Detect which cell encompasses the target text, then output its (X, Y) center coordinate. 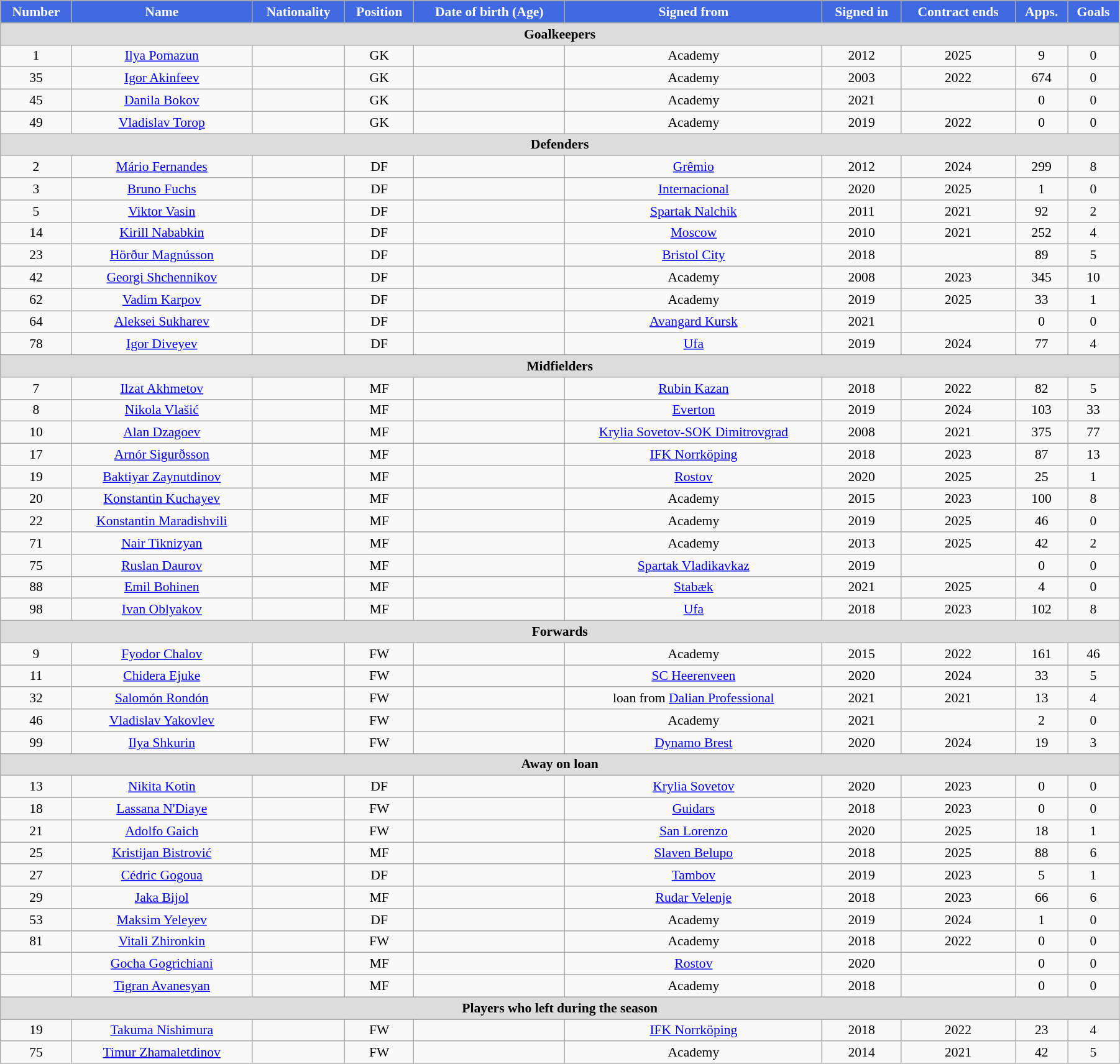
Mário Fernandes (162, 167)
Slaven Belupo (694, 853)
Adolfo Gaich (162, 831)
Midfielders (560, 366)
161 (1042, 654)
Igor Diveyev (162, 344)
2011 (861, 211)
Viktor Vasin (162, 211)
674 (1042, 78)
102 (1042, 610)
62 (36, 300)
Grêmio (694, 167)
78 (36, 344)
Timur Zhamaletdinov (162, 1053)
81 (36, 942)
Baktiyar Zaynutdinov (162, 477)
22 (36, 521)
Stabæk (694, 587)
2010 (861, 233)
San Lorenzo (694, 831)
2014 (861, 1053)
Krylia Sovetov-SOK Dimitrovgrad (694, 433)
375 (1042, 433)
Goalkeepers (560, 34)
Nikola Vlašić (162, 410)
SC Heerenveen (694, 676)
Gocha Gogrichiani (162, 964)
252 (1042, 233)
Cédric Gogoua (162, 876)
Fyodor Chalov (162, 654)
Maksim Yeleyev (162, 920)
Rubin Kazan (694, 388)
Dynamo Brest (694, 743)
11 (36, 676)
100 (1042, 499)
53 (36, 920)
45 (36, 101)
Rudar Velenje (694, 897)
Arnór Sigurðsson (162, 455)
Ivan Oblyakov (162, 610)
Aleksei Sukharev (162, 322)
299 (1042, 167)
2013 (861, 543)
17 (36, 455)
Kirill Nababkin (162, 233)
Nationality (298, 12)
Bristol City (694, 255)
Ilya Pomazun (162, 56)
Guidars (694, 809)
Bruno Fuchs (162, 189)
Krylia Sovetov (694, 787)
Hörður Magnússon (162, 255)
64 (36, 322)
103 (1042, 410)
Nair Tiknizyan (162, 543)
Vitali Zhironkin (162, 942)
32 (36, 699)
14 (36, 233)
Georgi Shchennikov (162, 278)
66 (1042, 897)
Moscow (694, 233)
Ilya Shkurin (162, 743)
loan from Dalian Professional (694, 699)
Forwards (560, 632)
Kristijan Bistrović (162, 853)
Tambov (694, 876)
Lassana N'Diaye (162, 809)
Defenders (560, 145)
98 (36, 610)
49 (36, 122)
87 (1042, 455)
Takuma Nishimura (162, 1030)
Avangard Kursk (694, 322)
Igor Akinfeev (162, 78)
92 (1042, 211)
82 (1042, 388)
Vadim Karpov (162, 300)
Name (162, 12)
Alan Dzagoev (162, 433)
Vladislav Torop (162, 122)
Ilzat Akhmetov (162, 388)
Away on loan (560, 764)
Vladislav Yakovlev (162, 720)
Konstantin Kuchayev (162, 499)
Position (379, 12)
Chidera Ejuke (162, 676)
7 (36, 388)
Signed from (694, 12)
Tigran Avanesyan (162, 986)
Jaka Bijol (162, 897)
Apps. (1042, 12)
Players who left during the season (560, 1008)
Internacional (694, 189)
Danila Bokov (162, 101)
29 (36, 897)
21 (36, 831)
Spartak Nalchik (694, 211)
89 (1042, 255)
Contract ends (958, 12)
Signed in (861, 12)
345 (1042, 278)
99 (36, 743)
35 (36, 78)
Ruslan Daurov (162, 566)
Salomón Rondón (162, 699)
Everton (694, 410)
2003 (861, 78)
71 (36, 543)
Date of birth (Age) (490, 12)
Emil Bohinen (162, 587)
Spartak Vladikavkaz (694, 566)
Number (36, 12)
27 (36, 876)
Konstantin Maradishvili (162, 521)
Goals (1094, 12)
20 (36, 499)
Nikita Kotin (162, 787)
